For the text-containing cell, return its midpoint in [x, y] coordinate format. 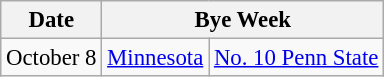
No. 10 Penn State [296, 58]
Minnesota [156, 58]
October 8 [52, 58]
Date [52, 20]
Bye Week [243, 20]
